Locate the cell with the specified text and output its [X, Y] center coordinate. 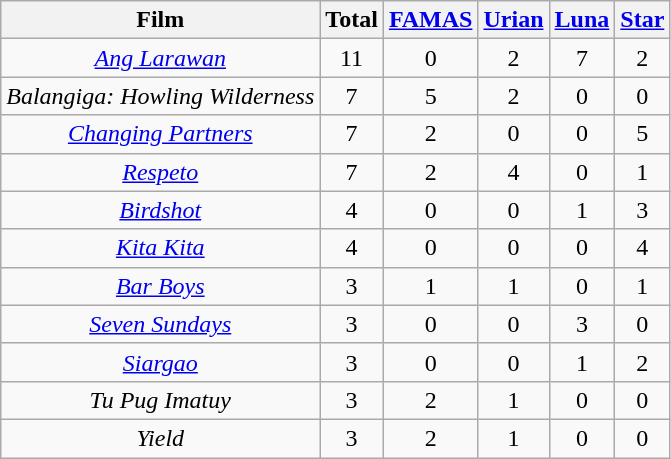
Seven Sundays [160, 324]
Siargao [160, 362]
Bar Boys [160, 286]
Yield [160, 438]
FAMAS [430, 20]
Birdshot [160, 210]
Kita Kita [160, 248]
Ang Larawan [160, 58]
Star [642, 20]
Tu Pug Imatuy [160, 400]
Changing Partners [160, 134]
Balangiga: Howling Wilderness [160, 96]
Luna [582, 20]
Total [352, 20]
11 [352, 58]
Urian [514, 20]
Film [160, 20]
Respeto [160, 172]
